Output the [x, y] coordinate of the center of the cell containing the given text.  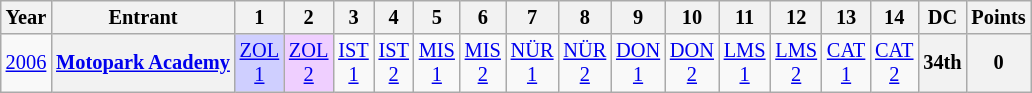
CAT1 [846, 63]
MIS2 [483, 63]
0 [999, 63]
5 [437, 17]
Year [26, 17]
9 [638, 17]
IST2 [394, 63]
Entrant [143, 17]
LMS2 [796, 63]
NÜR2 [584, 63]
2 [308, 17]
11 [745, 17]
6 [483, 17]
NÜR1 [532, 63]
DC [942, 17]
Motopark Academy [143, 63]
12 [796, 17]
10 [692, 17]
DON1 [638, 63]
34th [942, 63]
13 [846, 17]
Points [999, 17]
MIS1 [437, 63]
1 [260, 17]
14 [894, 17]
IST1 [353, 63]
ZOL2 [308, 63]
ZOL1 [260, 63]
4 [394, 17]
DON2 [692, 63]
7 [532, 17]
CAT2 [894, 63]
8 [584, 17]
LMS1 [745, 63]
2006 [26, 63]
3 [353, 17]
